Determine the (X, Y) coordinate at the center of the cell enclosing the given text.  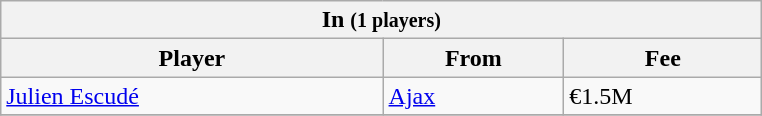
€1.5M (663, 96)
From (474, 58)
Ajax (474, 96)
In (1 players) (382, 20)
Fee (663, 58)
Julien Escudé (192, 96)
Player (192, 58)
